Search for the cell housing the specified text and yield its (X, Y) center coordinate. 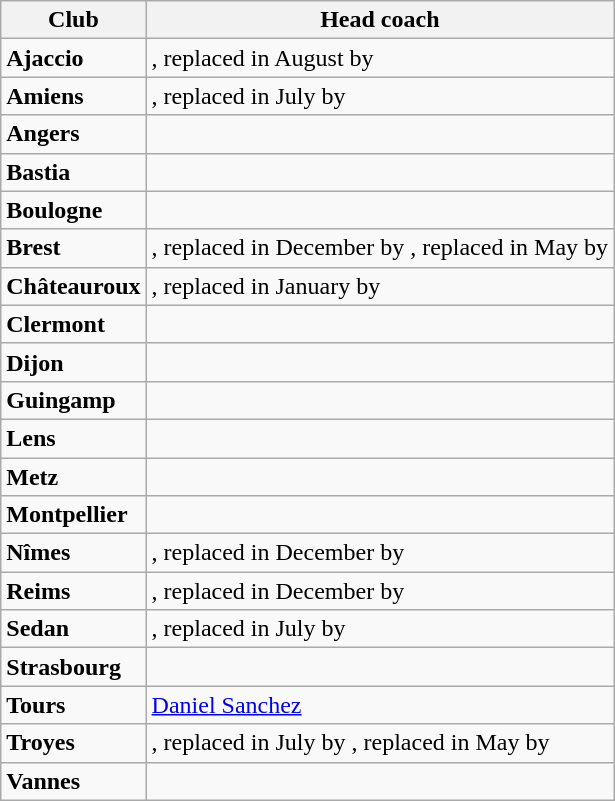
Club (74, 20)
Nîmes (74, 553)
, replaced in August by (380, 58)
Reims (74, 591)
Angers (74, 134)
Vannes (74, 781)
Guingamp (74, 400)
Dijon (74, 362)
Strasbourg (74, 667)
, replaced in January by (380, 286)
, replaced in December by , replaced in May by (380, 248)
Brest (74, 248)
Troyes (74, 743)
Head coach (380, 20)
Lens (74, 438)
Tours (74, 705)
, replaced in July by , replaced in May by (380, 743)
Daniel Sanchez (380, 705)
Châteauroux (74, 286)
Montpellier (74, 515)
Amiens (74, 96)
Boulogne (74, 210)
Clermont (74, 324)
Sedan (74, 629)
Bastia (74, 172)
Metz (74, 477)
Ajaccio (74, 58)
